Return the (X, Y) coordinate for the center point of the cell that contains the specified text.  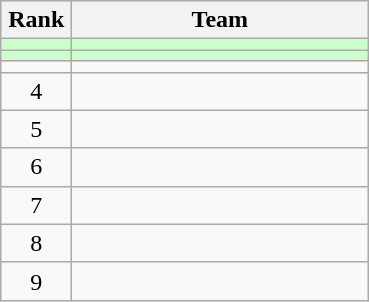
Team (220, 20)
5 (36, 129)
4 (36, 91)
6 (36, 167)
Rank (36, 20)
7 (36, 205)
9 (36, 281)
8 (36, 243)
